Return [x, y] of the center of cell containing provided text 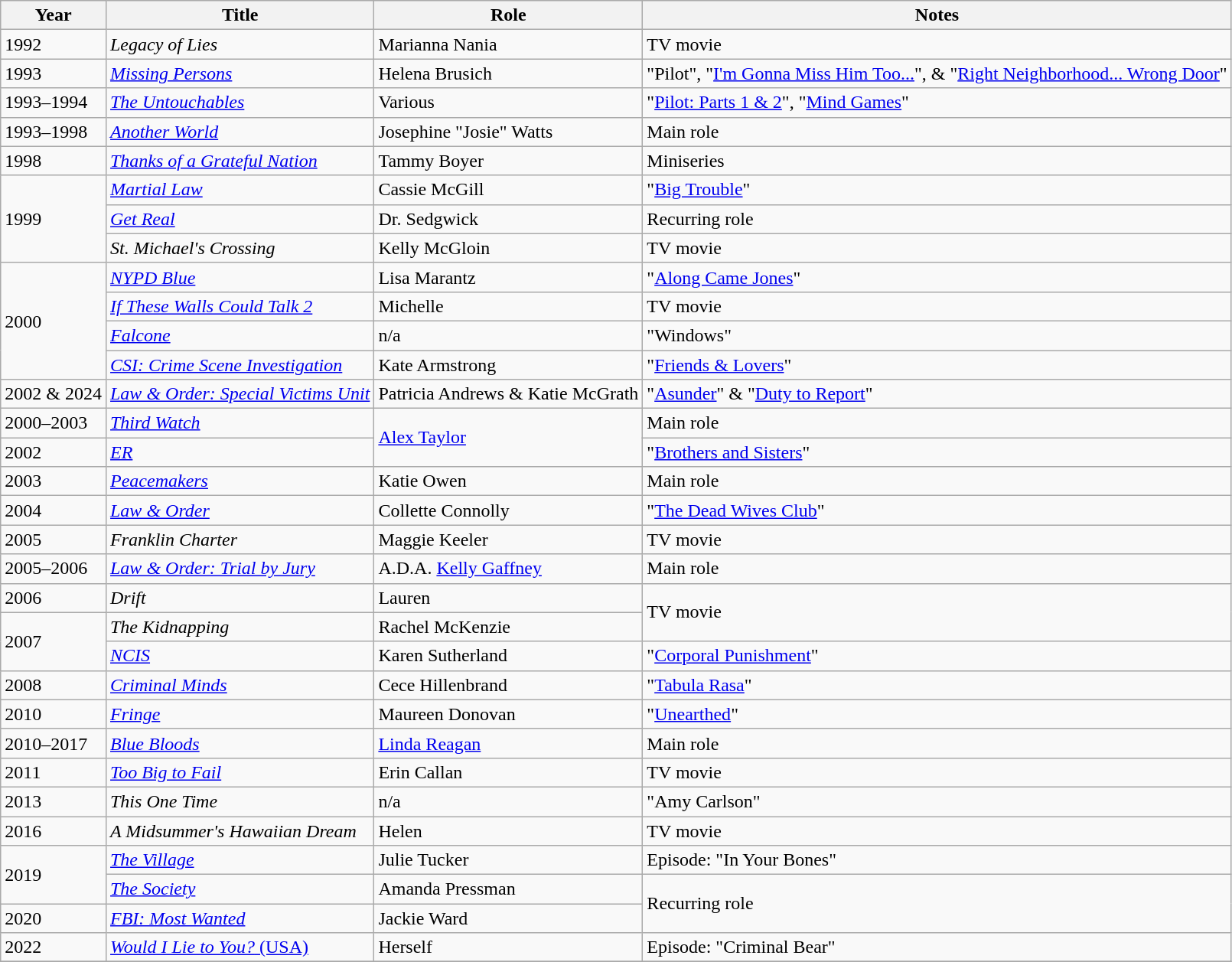
Thanks of a Grateful Nation [240, 161]
Falcone [240, 335]
2005 [54, 540]
"The Dead Wives Club" [937, 510]
"Corporal Punishment" [937, 656]
Linda Reagan [508, 743]
2007 [54, 641]
Karen Sutherland [508, 656]
2010–2017 [54, 743]
Martial Law [240, 190]
Miniseries [937, 161]
"Pilot", "I'm Gonna Miss Him Too...", & "Right Neighborhood... Wrong Door" [937, 73]
2002 [54, 452]
Law & Order: Trial by Jury [240, 569]
Too Big to Fail [240, 772]
2010 [54, 714]
2004 [54, 510]
Lauren [508, 598]
Maggie Keeler [508, 540]
"Big Trouble" [937, 190]
St. Michael's Crossing [240, 248]
"Unearthed" [937, 714]
"Along Came Jones" [937, 277]
The Society [240, 889]
A Midsummer's Hawaiian Dream [240, 830]
If These Walls Could Talk 2 [240, 306]
"Brothers and Sisters" [937, 452]
The Untouchables [240, 103]
Law & Order [240, 510]
1993 [54, 73]
The Village [240, 860]
2019 [54, 875]
Missing Persons [240, 73]
Legacy of Lies [240, 44]
1993–1994 [54, 103]
The Kidnapping [240, 627]
"Asunder" & "Duty to Report" [937, 394]
Katie Owen [508, 481]
2002 & 2024 [54, 394]
Helen [508, 830]
Title [240, 15]
Tammy Boyer [508, 161]
Collette Connolly [508, 510]
2016 [54, 830]
Maureen Donovan [508, 714]
Criminal Minds [240, 685]
Law & Order: Special Victims Unit [240, 394]
Another World [240, 132]
Third Watch [240, 423]
Kelly McGloin [508, 248]
1992 [54, 44]
Cassie McGill [508, 190]
2003 [54, 481]
2000 [54, 321]
2008 [54, 685]
Kate Armstrong [508, 365]
Julie Tucker [508, 860]
Fringe [240, 714]
Blue Bloods [240, 743]
"Amy Carlson" [937, 801]
2006 [54, 598]
Josephine "Josie" Watts [508, 132]
Notes [937, 15]
Rachel McKenzie [508, 627]
2022 [54, 947]
Drift [240, 598]
Erin Callan [508, 772]
NCIS [240, 656]
Marianna Nania [508, 44]
A.D.A. Kelly Gaffney [508, 569]
Year [54, 15]
Helena Brusich [508, 73]
Episode: "Criminal Bear" [937, 947]
"Tabula Rasa" [937, 685]
Franklin Charter [240, 540]
2013 [54, 801]
Various [508, 103]
CSI: Crime Scene Investigation [240, 365]
2005–2006 [54, 569]
Lisa Marantz [508, 277]
1999 [54, 219]
2011 [54, 772]
Michelle [508, 306]
Dr. Sedgwick [508, 219]
"Friends & Lovers" [937, 365]
Peacemakers [240, 481]
Cece Hillenbrand [508, 685]
"Pilot: Parts 1 & 2", "Mind Games" [937, 103]
Alex Taylor [508, 438]
Would I Lie to You? (USA) [240, 947]
1993–1998 [54, 132]
Amanda Pressman [508, 889]
Role [508, 15]
Patricia Andrews & Katie McGrath [508, 394]
Jackie Ward [508, 918]
NYPD Blue [240, 277]
ER [240, 452]
Herself [508, 947]
This One Time [240, 801]
2020 [54, 918]
FBI: Most Wanted [240, 918]
1998 [54, 161]
Get Real [240, 219]
"Windows" [937, 335]
Episode: "In Your Bones" [937, 860]
2000–2003 [54, 423]
